Capture the cell that displays the provided text and extract its (X, Y) central coordinate. 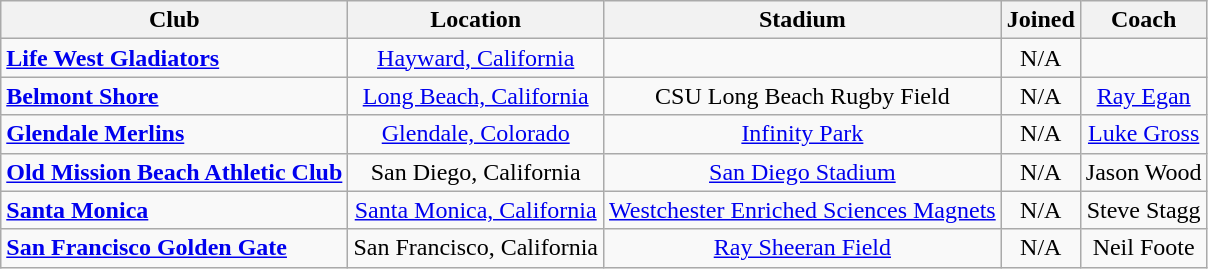
Location (476, 20)
Life West Gladiators (174, 58)
Glendale, Colorado (476, 134)
Club (174, 20)
Luke Gross (1144, 134)
Steve Stagg (1144, 210)
Neil Foote (1144, 248)
Belmont Shore (174, 96)
Ray Egan (1144, 96)
Santa Monica, California (476, 210)
Ray Sheeran Field (803, 248)
Joined (1040, 20)
San Francisco Golden Gate (174, 248)
Santa Monica (174, 210)
Old Mission Beach Athletic Club (174, 172)
San Diego, California (476, 172)
Hayward, California (476, 58)
Coach (1144, 20)
CSU Long Beach Rugby Field (803, 96)
Glendale Merlins (174, 134)
Westchester Enriched Sciences Magnets (803, 210)
Jason Wood (1144, 172)
Stadium (803, 20)
Infinity Park (803, 134)
Long Beach, California (476, 96)
San Francisco, California (476, 248)
San Diego Stadium (803, 172)
